Determine the (X, Y) coordinate at the center of the cell enclosing the given text.  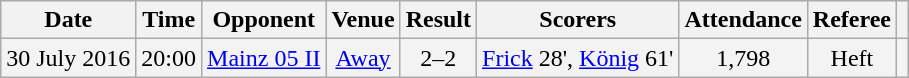
Venue (363, 20)
Referee (852, 20)
Attendance (743, 20)
Away (363, 58)
30 July 2016 (68, 58)
Frick 28', König 61' (578, 58)
Result (438, 20)
Scorers (578, 20)
Opponent (264, 20)
Date (68, 20)
Mainz 05 II (264, 58)
Heft (852, 58)
20:00 (169, 58)
Time (169, 20)
2–2 (438, 58)
1,798 (743, 58)
